Find where the given text appears and provide that cell's center as (x, y) coordinate. 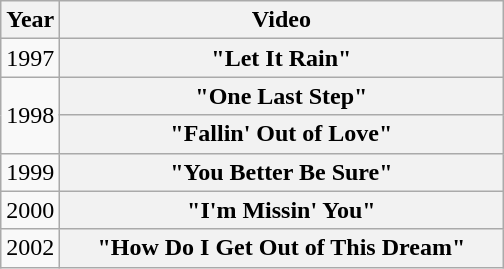
2002 (30, 248)
"One Last Step" (282, 96)
2000 (30, 210)
"I'm Missin' You" (282, 210)
"How Do I Get Out of This Dream" (282, 248)
1997 (30, 58)
1998 (30, 115)
"You Better Be Sure" (282, 172)
"Fallin' Out of Love" (282, 134)
"Let It Rain" (282, 58)
1999 (30, 172)
Year (30, 20)
Video (282, 20)
